Scan for the cell matching the given text and deliver its (X, Y) coordinate at center. 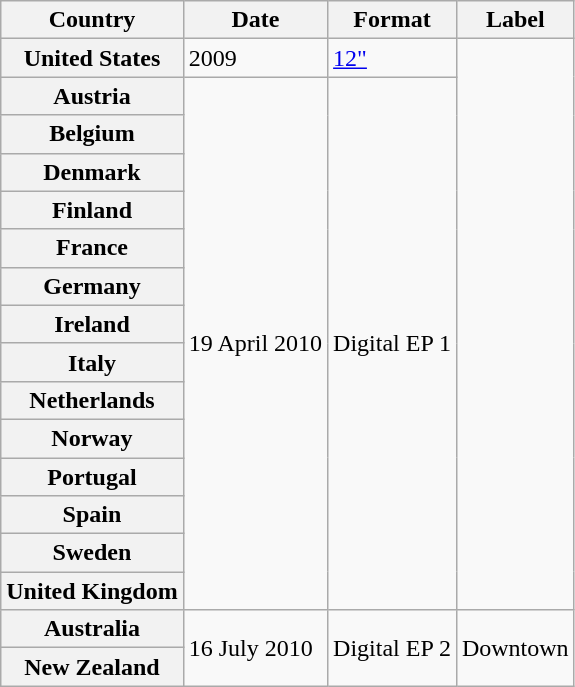
Date (255, 20)
2009 (255, 58)
New Zealand (92, 667)
16 July 2010 (255, 648)
Australia (92, 629)
Format (392, 20)
Belgium (92, 134)
France (92, 248)
12" (392, 58)
Finland (92, 210)
Digital EP 2 (392, 648)
Denmark (92, 172)
Ireland (92, 324)
United Kingdom (92, 591)
Country (92, 20)
Italy (92, 362)
Label (515, 20)
Spain (92, 515)
Sweden (92, 553)
Norway (92, 438)
Digital EP 1 (392, 344)
Austria (92, 96)
19 April 2010 (255, 344)
Portugal (92, 477)
Germany (92, 286)
Downtown (515, 648)
Netherlands (92, 400)
United States (92, 58)
